Provide the (X, Y) coordinate of the cell's center where the given text is located.  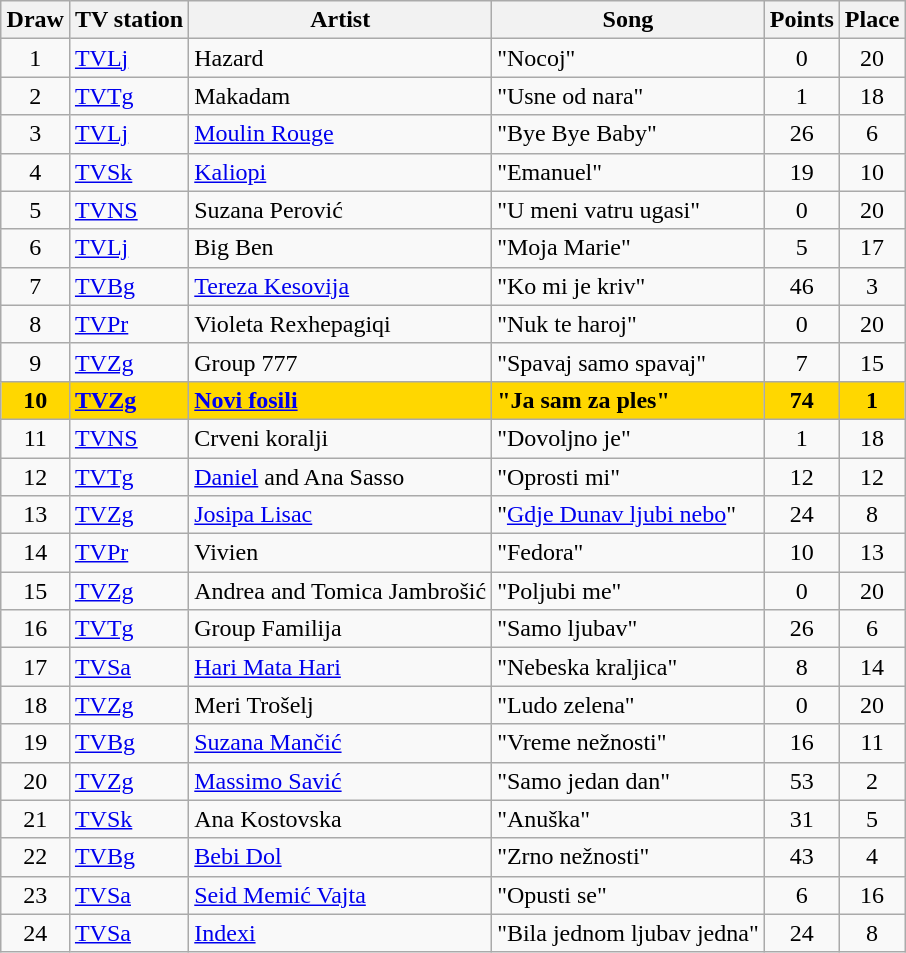
"Gdje Dunav ljubi nebo" (628, 515)
74 (802, 400)
53 (802, 781)
"Samo ljubav" (628, 629)
Points (802, 20)
22 (35, 857)
TV station (128, 20)
"Poljubi me" (628, 591)
"Emanuel" (628, 172)
Meri Trošelj (340, 705)
"Opusti se" (628, 895)
23 (35, 895)
"Usne od nara" (628, 96)
"Bila jednom ljubav jedna" (628, 933)
"Ko mi je kriv" (628, 286)
"Anuška" (628, 819)
Suzana Mančić (340, 743)
"Bye Bye Baby" (628, 134)
21 (35, 819)
Vivien (340, 553)
Crveni koralji (340, 438)
46 (802, 286)
Josipa Lisac (340, 515)
Tereza Kesovija (340, 286)
"Nuk te haroj" (628, 324)
"Vreme nežnosti" (628, 743)
Artist (340, 20)
43 (802, 857)
Song (628, 20)
"Zrno nežnosti" (628, 857)
"Nebeska kraljica" (628, 667)
"Ludo zelena" (628, 705)
Hari Mata Hari (340, 667)
"Spavaj samo spavaj" (628, 362)
Kaliopi (340, 172)
9 (35, 362)
Andrea and Tomica Jambrošić (340, 591)
Place (872, 20)
Group 777 (340, 362)
Daniel and Ana Sasso (340, 477)
Novi fosili (340, 400)
Moulin Rouge (340, 134)
Seid Memić Vajta (340, 895)
"Fedora" (628, 553)
"Dovoljno je" (628, 438)
Ana Kostovska (340, 819)
"U meni vatru ugasi" (628, 210)
Hazard (340, 58)
"Nocoj" (628, 58)
"Ja sam za ples" (628, 400)
Group Familija (340, 629)
"Samo jedan dan" (628, 781)
Violeta Rexhepagiqi (340, 324)
31 (802, 819)
Massimo Savić (340, 781)
Suzana Perović (340, 210)
Makadam (340, 96)
Bebi Dol (340, 857)
"Oprosti mi" (628, 477)
Big Ben (340, 248)
Indexi (340, 933)
Draw (35, 20)
"Moja Marie" (628, 248)
